Capture the cell that displays the provided text and extract its [x, y] central coordinate. 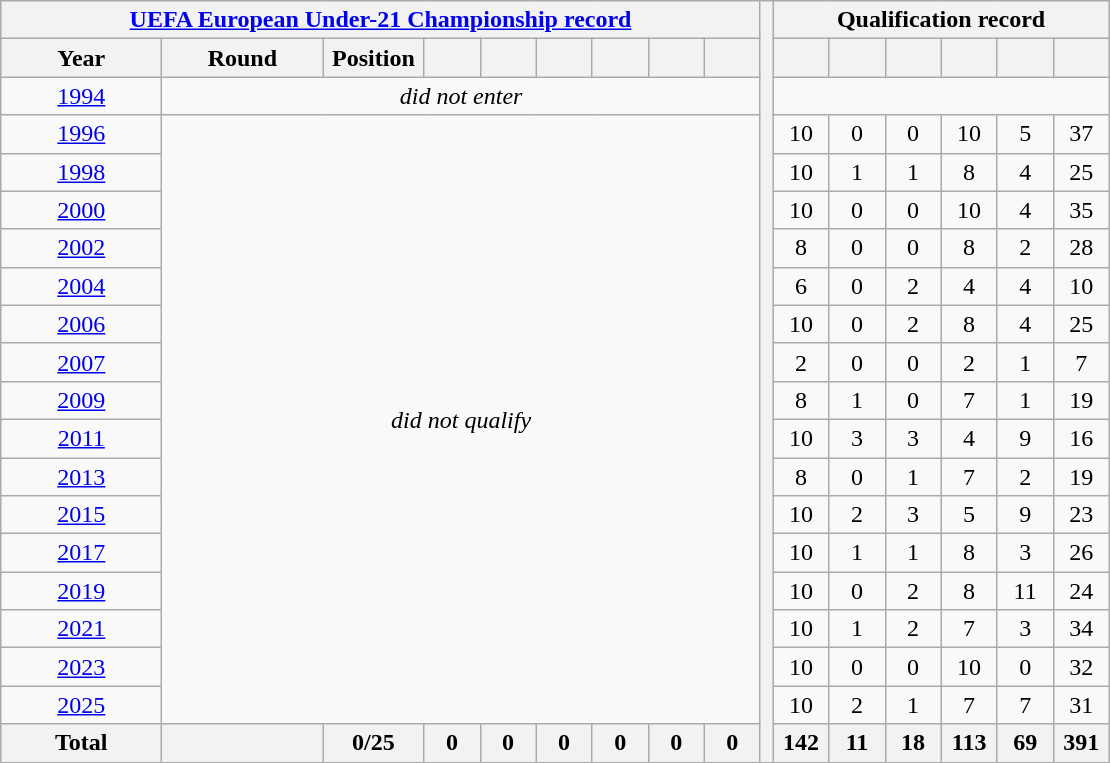
UEFA European Under-21 Championship record [381, 20]
did not enter [461, 96]
Qualification record [941, 20]
28 [1081, 248]
34 [1081, 629]
2015 [82, 515]
23 [1081, 515]
0/25 [374, 743]
26 [1081, 553]
2017 [82, 553]
2013 [82, 477]
2021 [82, 629]
1996 [82, 134]
391 [1081, 743]
16 [1081, 438]
Year [82, 58]
Position [374, 58]
2025 [82, 705]
2009 [82, 400]
2006 [82, 324]
24 [1081, 591]
Round [242, 58]
69 [1025, 743]
Total [82, 743]
did not qualify [461, 420]
2004 [82, 286]
2002 [82, 248]
2000 [82, 210]
1994 [82, 96]
142 [801, 743]
1998 [82, 172]
32 [1081, 667]
2023 [82, 667]
35 [1081, 210]
18 [913, 743]
2019 [82, 591]
113 [969, 743]
2007 [82, 362]
6 [801, 286]
31 [1081, 705]
37 [1081, 134]
2011 [82, 438]
